Detect which cell encompasses the target text, then output its [X, Y] center coordinate. 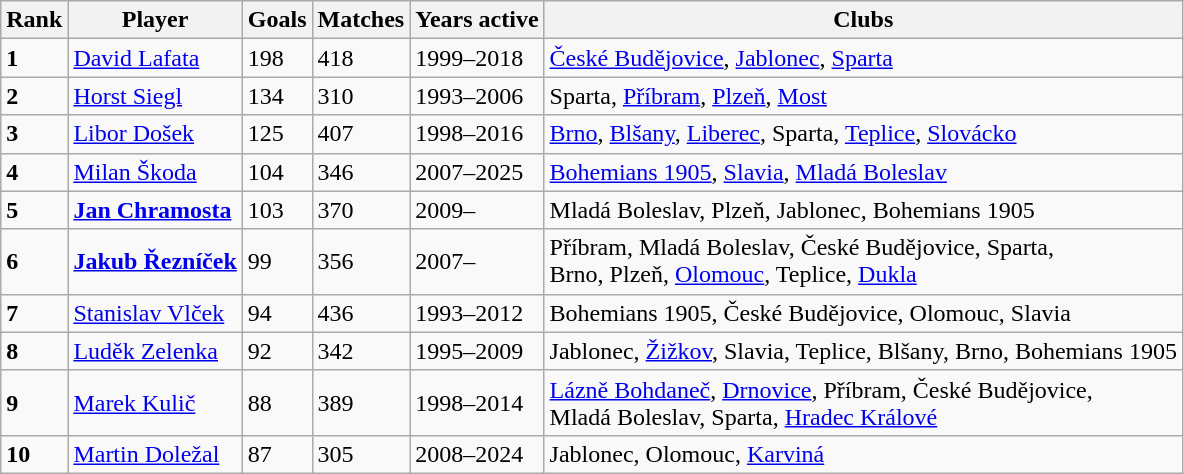
10 [34, 454]
1995–2009 [477, 351]
2009– [477, 210]
342 [361, 351]
Sparta, Příbram, Plzeň, Most [863, 96]
2 [34, 96]
7 [34, 313]
99 [277, 262]
1993–2006 [477, 96]
Bohemians 1905, České Budějovice, Olomouc, Slavia [863, 313]
310 [361, 96]
104 [277, 172]
346 [361, 172]
1 [34, 58]
Matches [361, 20]
Luděk Zelenka [155, 351]
92 [277, 351]
Years active [477, 20]
103 [277, 210]
3 [34, 134]
4 [34, 172]
Libor Došek [155, 134]
Clubs [863, 20]
2007– [477, 262]
David Lafata [155, 58]
407 [361, 134]
8 [34, 351]
Mladá Boleslav, Plzeň, Jablonec, Bohemians 1905 [863, 210]
134 [277, 96]
Brno, Blšany, Liberec, Sparta, Teplice, Slovácko [863, 134]
Jakub Řezníček [155, 262]
1993–2012 [477, 313]
Rank [34, 20]
Player [155, 20]
2008–2024 [477, 454]
Martin Doležal [155, 454]
Marek Kulič [155, 402]
Lázně Bohdaneč, Drnovice, Příbram, České Budějovice,Mladá Boleslav, Sparta, Hradec Králové [863, 402]
5 [34, 210]
87 [277, 454]
389 [361, 402]
356 [361, 262]
88 [277, 402]
370 [361, 210]
Jablonec, Žižkov, Slavia, Teplice, Blšany, Brno, Bohemians 1905 [863, 351]
Příbram, Mladá Boleslav, České Budějovice, Sparta,Brno, Plzeň, Olomouc, Teplice, Dukla [863, 262]
305 [361, 454]
9 [34, 402]
436 [361, 313]
94 [277, 313]
Horst Siegl [155, 96]
Goals [277, 20]
Bohemians 1905, Slavia, Mladá Boleslav [863, 172]
1998–2014 [477, 402]
Stanislav Vlček [155, 313]
Milan Škoda [155, 172]
418 [361, 58]
198 [277, 58]
125 [277, 134]
2007–2025 [477, 172]
České Budějovice, Jablonec, Sparta [863, 58]
6 [34, 262]
Jan Chramosta [155, 210]
1999–2018 [477, 58]
Jablonec, Olomouc, Karviná [863, 454]
1998–2016 [477, 134]
